Scan for the cell matching the given text and deliver its [X, Y] coordinate at center. 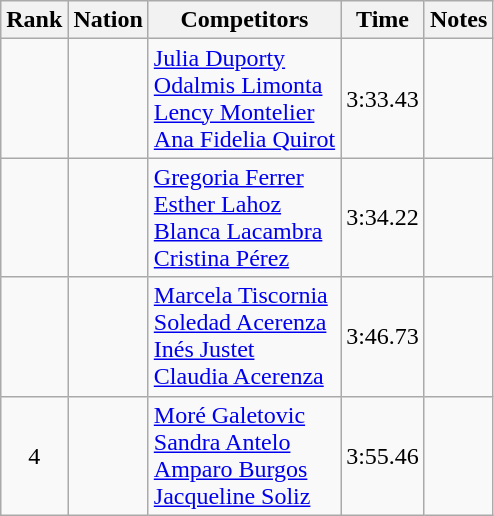
Marcela TiscorniaSoledad AcerenzaInés JustetClaudia Acerenza [244, 336]
Notes [458, 20]
Moré GaletovicSandra AnteloAmparo BurgosJacqueline Soliz [244, 456]
Gregoria FerrerEsther LahozBlanca LacambraCristina Pérez [244, 218]
Julia DuportyOdalmis LimontaLency MontelierAna Fidelia Quirot [244, 98]
Time [383, 20]
Nation [108, 20]
Rank [34, 20]
3:34.22 [383, 218]
Competitors [244, 20]
3:33.43 [383, 98]
4 [34, 456]
3:46.73 [383, 336]
3:55.46 [383, 456]
